Pinpoint the cell where the given text exists, returning its (X, Y) midpoint coordinate. 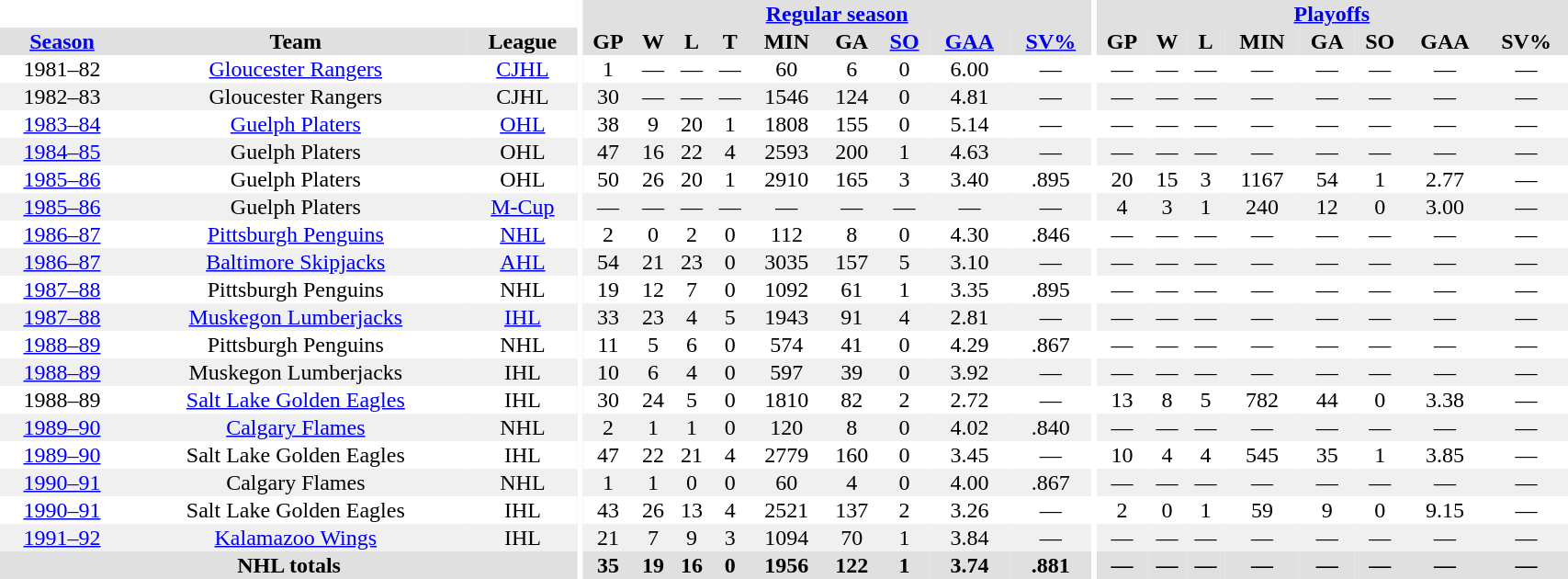
4.02 (970, 427)
137 (852, 510)
Kalamazoo Wings (296, 538)
24 (653, 400)
1982–83 (62, 96)
Season (62, 41)
50 (608, 179)
1984–85 (62, 152)
70 (852, 538)
3.45 (970, 455)
Regular season (838, 14)
1956 (786, 565)
1546 (786, 96)
160 (852, 455)
782 (1262, 400)
3.38 (1444, 400)
.840 (1051, 427)
4.29 (970, 345)
38 (608, 124)
41 (852, 345)
597 (786, 372)
2521 (786, 510)
1167 (1262, 179)
3.26 (970, 510)
3035 (786, 262)
11 (608, 345)
1810 (786, 400)
Baltimore Skipjacks (296, 262)
4.30 (970, 234)
1983–84 (62, 124)
League (523, 41)
2910 (786, 179)
3.84 (970, 538)
6.00 (970, 69)
545 (1262, 455)
112 (786, 234)
4.63 (970, 152)
3.35 (970, 289)
M-Cup (523, 207)
39 (852, 372)
165 (852, 179)
T (730, 41)
44 (1327, 400)
43 (608, 510)
9.15 (1444, 510)
.846 (1051, 234)
155 (852, 124)
.881 (1051, 565)
200 (852, 152)
124 (852, 96)
3.00 (1444, 207)
61 (852, 289)
1981–82 (62, 69)
2.77 (1444, 179)
1991–92 (62, 538)
120 (786, 427)
82 (852, 400)
91 (852, 317)
3.40 (970, 179)
1094 (786, 538)
5.14 (970, 124)
Team (296, 41)
AHL (523, 262)
Playoffs (1332, 14)
574 (786, 345)
3.74 (970, 565)
NHL totals (288, 565)
15 (1168, 179)
3.92 (970, 372)
33 (608, 317)
2779 (786, 455)
4.00 (970, 482)
1092 (786, 289)
2.81 (970, 317)
59 (1262, 510)
2593 (786, 152)
2.72 (970, 400)
3.10 (970, 262)
1808 (786, 124)
1943 (786, 317)
4.81 (970, 96)
3.85 (1444, 455)
157 (852, 262)
240 (1262, 207)
122 (852, 565)
